Pinpoint the cell where the given text exists, returning its [x, y] midpoint coordinate. 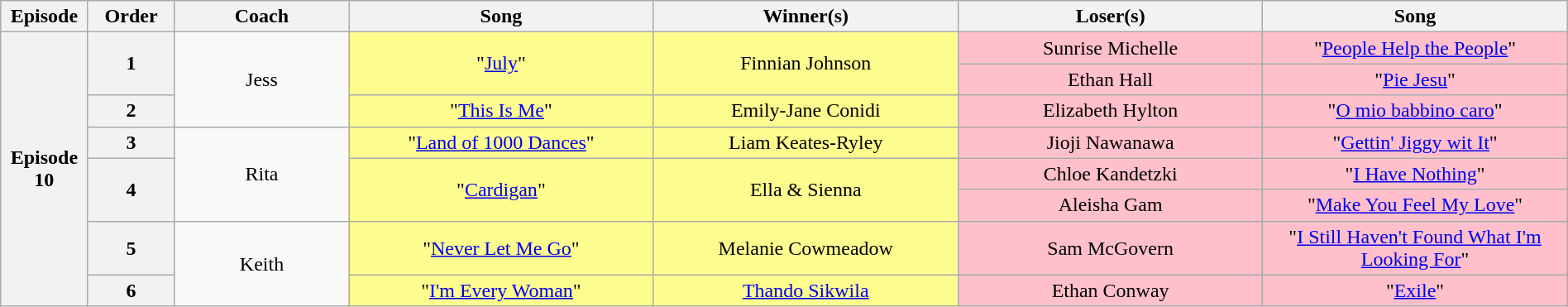
Finnian Johnson [806, 64]
"I Have Nothing" [1415, 174]
2 [131, 111]
4 [131, 189]
Sunrise Michelle [1110, 48]
6 [131, 290]
Ethan Conway [1110, 290]
Aleisha Gam [1110, 205]
"O mio babbino caro" [1415, 111]
"Make You Feel My Love" [1415, 205]
Jess [261, 79]
Order [131, 17]
"This Is Me" [501, 111]
Liam Keates-Ryley [806, 142]
Emily-Jane Conidi [806, 111]
Loser(s) [1110, 17]
Episode 10 [45, 170]
1 [131, 64]
"Pie Jesu" [1415, 79]
Chloe Kandetzki [1110, 174]
Coach [261, 17]
"Gettin' Jiggy wit It" [1415, 142]
Elizabeth Hylton [1110, 111]
"People Help the People" [1415, 48]
"I Still Haven't Found What I'm Looking For" [1415, 248]
Thando Sikwila [806, 290]
Rita [261, 174]
Winner(s) [806, 17]
"Never Let Me Go" [501, 248]
Melanie Cowmeadow [806, 248]
"Exile" [1415, 290]
Jioji Nawanawa [1110, 142]
"I'm Every Woman" [501, 290]
Ella & Sienna [806, 189]
Sam McGovern [1110, 248]
Ethan Hall [1110, 79]
3 [131, 142]
"July" [501, 64]
5 [131, 248]
Keith [261, 263]
Episode [45, 17]
"Land of 1000 Dances" [501, 142]
"Cardigan" [501, 189]
